Provide the (X, Y) coordinate of the cell's center where the given text is located.  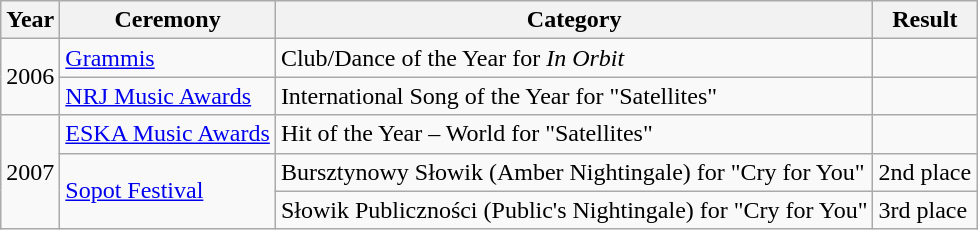
Year (30, 20)
2007 (30, 172)
ESKA Music Awards (168, 134)
Bursztynowy Słowik (Amber Nightingale) for "Cry for You" (574, 172)
Sopot Festival (168, 191)
Result (925, 20)
Słowik Publiczności (Public's Nightingale) for "Cry for You" (574, 210)
2nd place (925, 172)
Hit of the Year – World for "Satellites" (574, 134)
Club/Dance of the Year for In Orbit (574, 58)
International Song of the Year for "Satellites" (574, 96)
2006 (30, 77)
NRJ Music Awards (168, 96)
3rd place (925, 210)
Category (574, 20)
Ceremony (168, 20)
Grammis (168, 58)
